From the cell containing the given text, extract its center point as (x, y) coordinate. 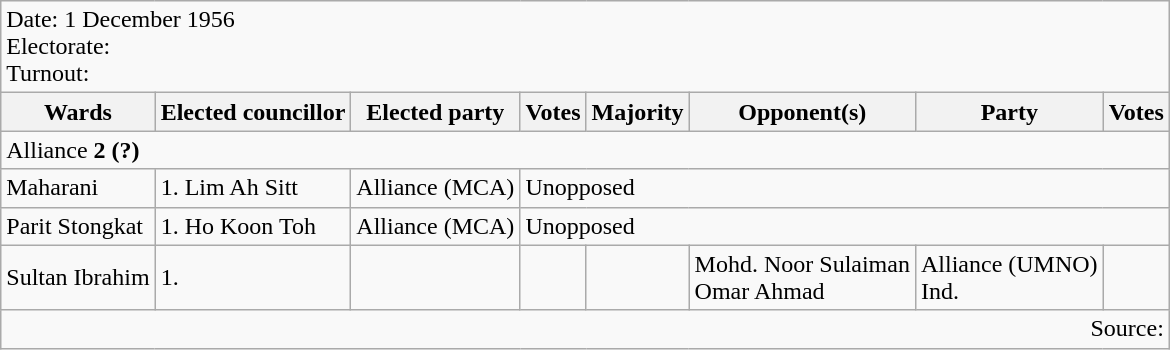
Mohd. Noor SulaimanOmar Ahmad (802, 278)
1. Lim Ah Sitt (253, 188)
Alliance (UMNO)Ind. (1009, 278)
1. (253, 278)
Maharani (78, 188)
Opponent(s) (802, 112)
Sultan Ibrahim (78, 278)
Elected party (436, 112)
1. Ho Koon Toh (253, 226)
Wards (78, 112)
Elected councillor (253, 112)
Parit Stongkat (78, 226)
Source: (586, 329)
Date: 1 December 1956Electorate: Turnout: (586, 47)
Alliance 2 (?) (586, 150)
Party (1009, 112)
Majority (638, 112)
